Find where the given text appears and provide that cell's center as (x, y) coordinate. 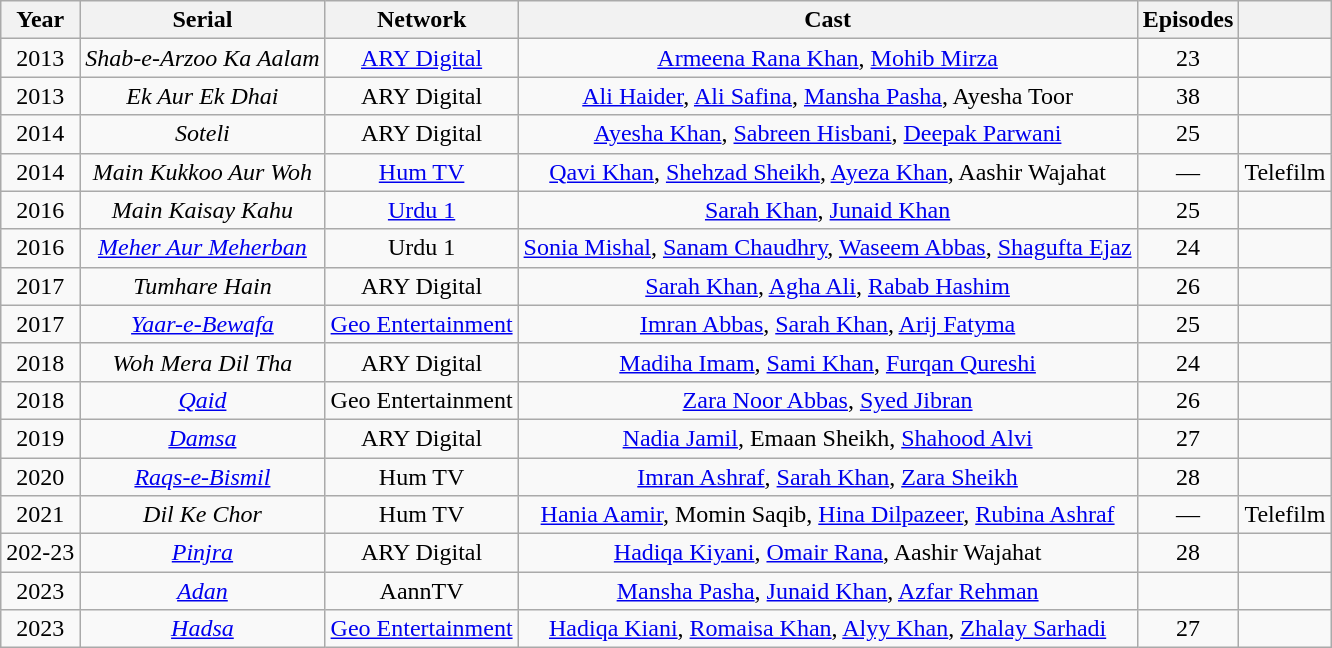
Adan (202, 591)
Episodes (1188, 20)
38 (1188, 96)
2019 (40, 438)
Qaid (202, 400)
Imran Abbas, Sarah Khan, Arij Fatyma (828, 324)
Cast (828, 20)
Sonia Mishal, Sanam Chaudhry, Waseem Abbas, Shagufta Ejaz (828, 248)
Armeena Rana Khan, Mohib Mirza (828, 58)
Shab-e-Arzoo Ka Aalam (202, 58)
Damsa (202, 438)
Soteli (202, 134)
Network (422, 20)
Qavi Khan, Shehzad Sheikh, Ayeza Khan, Aashir Wajahat (828, 172)
2020 (40, 477)
AannTV (422, 591)
Raqs-e-Bismil (202, 477)
2021 (40, 515)
Nadia Jamil, Emaan Sheikh, Shahood Alvi (828, 438)
23 (1188, 58)
Main Kaisay Kahu (202, 210)
Madiha Imam, Sami Khan, Furqan Qureshi (828, 362)
Serial (202, 20)
Zara Noor Abbas, Syed Jibran (828, 400)
Pinjra (202, 553)
Ali Haider, Ali Safina, Mansha Pasha, Ayesha Toor (828, 96)
Sarah Khan, Junaid Khan (828, 210)
Woh Mera Dil Tha (202, 362)
Main Kukkoo Aur Woh (202, 172)
Ayesha Khan, Sabreen Hisbani, Deepak Parwani (828, 134)
Meher Aur Meherban (202, 248)
Hadsa (202, 629)
Imran Ashraf, Sarah Khan, Zara Sheikh (828, 477)
202-23 (40, 553)
Hadiqa Kiani, Romaisa Khan, Alyy Khan, Zhalay Sarhadi (828, 629)
Dil Ke Chor (202, 515)
Hadiqa Kiyani, Omair Rana, Aashir Wajahat (828, 553)
Hania Aamir, Momin Saqib, Hina Dilpazeer, Rubina Ashraf (828, 515)
Year (40, 20)
Ek Aur Ek Dhai (202, 96)
Mansha Pasha, Junaid Khan, Azfar Rehman (828, 591)
Tumhare Hain (202, 286)
Sarah Khan, Agha Ali, Rabab Hashim (828, 286)
Yaar-e-Bewafa (202, 324)
